For the text-containing cell, return its midpoint in [X, Y] coordinate format. 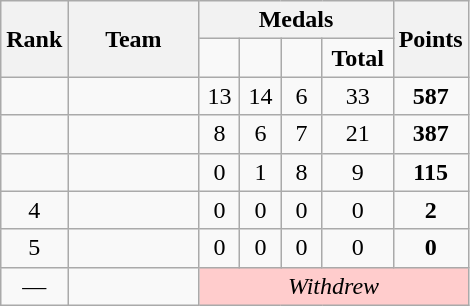
5 [34, 248]
9 [358, 172]
387 [430, 134]
33 [358, 96]
Medals [296, 20]
13 [220, 96]
4 [34, 210]
21 [358, 134]
Team [134, 39]
— [34, 286]
1 [260, 172]
Withdrew [334, 286]
7 [302, 134]
115 [430, 172]
2 [430, 210]
14 [260, 96]
Points [430, 39]
Total [358, 58]
587 [430, 96]
Rank [34, 39]
